Pinpoint the cell where the given text exists, returning its (X, Y) midpoint coordinate. 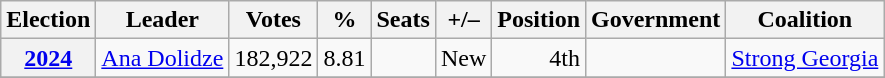
+/– (463, 20)
Position (539, 20)
Votes (274, 20)
Ana Dolidze (162, 58)
Leader (162, 20)
8.81 (344, 58)
4th (539, 58)
2024 (48, 58)
% (344, 20)
Election (48, 20)
Coalition (805, 20)
Government (656, 20)
New (463, 58)
182,922 (274, 58)
Seats (403, 20)
Strong Georgia (805, 58)
